Scan for the cell matching the given text and deliver its [x, y] coordinate at center. 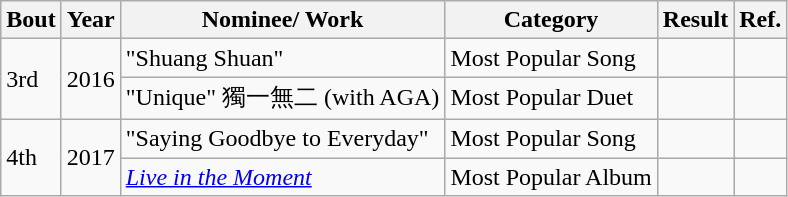
"Unique" 獨一無二 (with AGA) [282, 98]
Bout [31, 20]
Most Popular Duet [551, 98]
2017 [90, 157]
Nominee/ Work [282, 20]
3rd [31, 80]
Ref. [760, 20]
2016 [90, 80]
4th [31, 157]
"Saying Goodbye to Everyday" [282, 138]
Result [695, 20]
Most Popular Album [551, 177]
Live in the Moment [282, 177]
"Shuang Shuan" [282, 58]
Year [90, 20]
Category [551, 20]
